Search for the cell housing the specified text and yield its [X, Y] center coordinate. 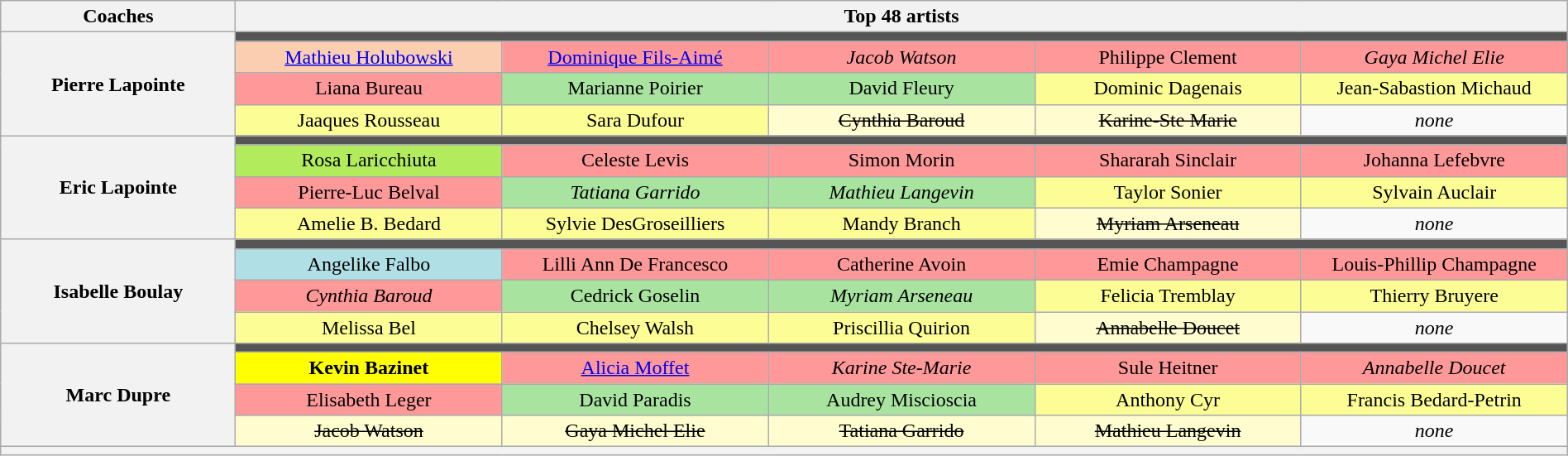
Catherine Avoin [901, 264]
Coaches [118, 17]
Mandy Branch [901, 223]
Karine Ste-Marie [901, 368]
David Paradis [635, 400]
Felicia Tremblay [1168, 295]
David Fleury [901, 89]
Celeste Levis [635, 161]
Melissa Bel [369, 327]
Pierre-Luc Belval [369, 192]
Thierry Bruyere [1434, 295]
Chelsey Walsh [635, 327]
Lilli Ann De Francesco [635, 264]
Angelike Falbo [369, 264]
Mathieu Holubowski [369, 57]
Liana Bureau [369, 89]
Isabelle Boulay [118, 291]
Sylvain Auclair [1434, 192]
Karine-Ste Marie [1168, 120]
Jean-Sabastion Michaud [1434, 89]
Francis Bedard-Petrin [1434, 400]
Dominic Dagenais [1168, 89]
Sule Heitner [1168, 368]
Alicia Moffet [635, 368]
Taylor Sonier [1168, 192]
Simon Morin [901, 161]
Marc Dupre [118, 396]
Jaaques Rousseau [369, 120]
Elisabeth Leger [369, 400]
Eric Lapointe [118, 187]
Audrey Miscioscia [901, 400]
Anthony Cyr [1168, 400]
Pierre Lapointe [118, 84]
Sara Dufour [635, 120]
Philippe Clement [1168, 57]
Kevin Bazinet [369, 368]
Emie Champagne [1168, 264]
Dominique Fils-Aimé [635, 57]
Rosa Laricchiuta [369, 161]
Amelie B. Bedard [369, 223]
Top 48 artists [901, 17]
Priscillia Quirion [901, 327]
Sylvie DesGroseilliers [635, 223]
Shararah Sinclair [1168, 161]
Marianne Poirier [635, 89]
Louis-Phillip Champagne [1434, 264]
Johanna Lefebvre [1434, 161]
Cedrick Goselin [635, 295]
